Extract the [x, y] coordinate from the center of the cell holding the provided text.  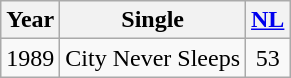
1989 [30, 58]
City Never Sleeps [153, 58]
NL [268, 20]
Single [153, 20]
53 [268, 58]
Year [30, 20]
